For the text-containing cell, return its midpoint in [x, y] coordinate format. 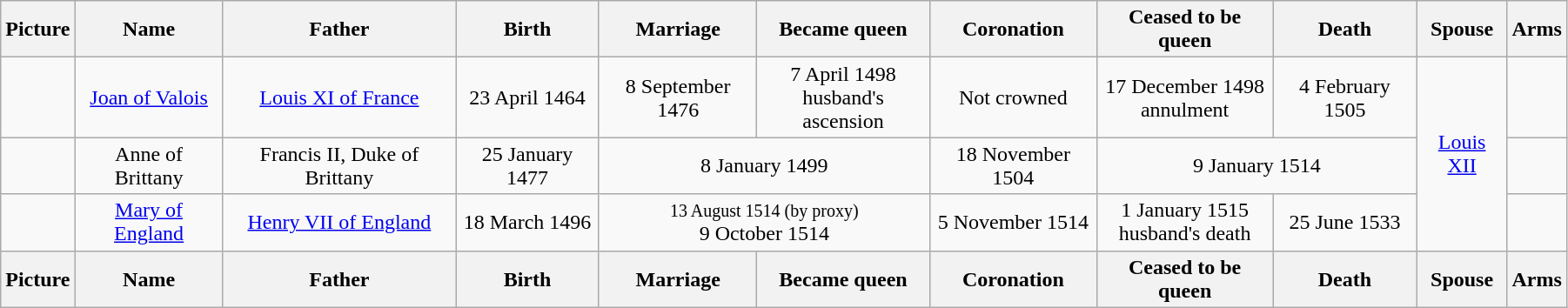
13 August 1514 (by proxy)9 October 1514 [764, 223]
23 April 1464 [527, 97]
Anne of Brittany [149, 165]
Louis XI of France [339, 97]
Not crowned [1013, 97]
Louis XII [1462, 154]
18 March 1496 [527, 223]
Francis II, Duke of Brittany [339, 165]
9 January 1514 [1257, 165]
Joan of Valois [149, 97]
8 January 1499 [764, 165]
7 April 1498husband's ascension [843, 97]
8 September 1476 [678, 97]
Mary of England [149, 223]
25 June 1533 [1345, 223]
5 November 1514 [1013, 223]
Henry VII of England [339, 223]
17 December 1498annulment [1185, 97]
25 January 1477 [527, 165]
18 November 1504 [1013, 165]
4 February 1505 [1345, 97]
1 January 1515husband's death [1185, 223]
